Determine the (X, Y) coordinate at the center of the cell enclosing the given text.  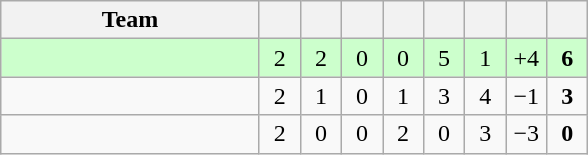
+4 (526, 58)
−3 (526, 134)
Team (130, 20)
6 (568, 58)
5 (444, 58)
4 (486, 96)
−1 (526, 96)
